Locate the cell with the specified text and output its [x, y] center coordinate. 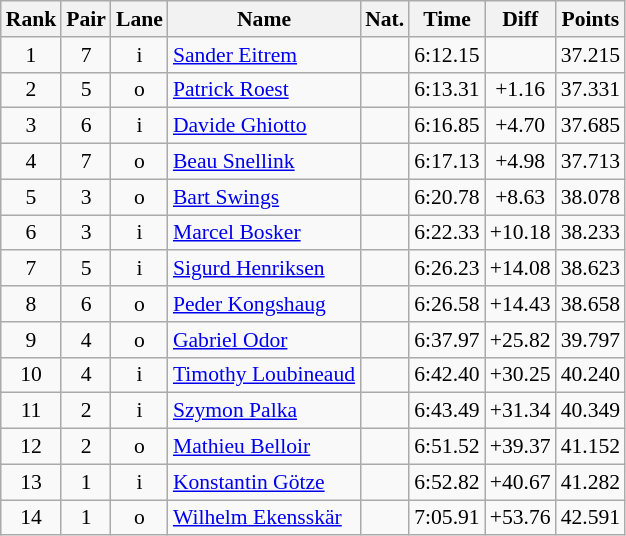
6:12.15 [446, 55]
37.685 [590, 126]
Beau Snellink [264, 162]
+4.70 [520, 126]
41.282 [590, 482]
6:17.13 [446, 162]
Points [590, 19]
Diff [520, 19]
Marcel Bosker [264, 233]
Wilhelm Ekensskär [264, 518]
+39.37 [520, 447]
6:26.23 [446, 269]
Nat. [384, 19]
Rank [32, 19]
6:13.31 [446, 90]
+14.43 [520, 304]
6:22.33 [446, 233]
13 [32, 482]
+4.98 [520, 162]
6:43.49 [446, 411]
37.215 [590, 55]
40.349 [590, 411]
8 [32, 304]
37.331 [590, 90]
39.797 [590, 340]
12 [32, 447]
38.658 [590, 304]
Sander Eitrem [264, 55]
6:16.85 [446, 126]
11 [32, 411]
+40.67 [520, 482]
+30.25 [520, 375]
Patrick Roest [264, 90]
Pair [86, 19]
Sigurd Henriksen [264, 269]
+1.16 [520, 90]
Szymon Palka [264, 411]
+31.34 [520, 411]
+53.76 [520, 518]
14 [32, 518]
6:37.97 [446, 340]
6:52.82 [446, 482]
6:26.58 [446, 304]
Time [446, 19]
Davide Ghiotto [264, 126]
6:20.78 [446, 197]
+14.08 [520, 269]
Peder Kongshaug [264, 304]
6:51.52 [446, 447]
Mathieu Belloir [264, 447]
Name [264, 19]
Timothy Loubineaud [264, 375]
Bart Swings [264, 197]
+25.82 [520, 340]
40.240 [590, 375]
Konstantin Götze [264, 482]
37.713 [590, 162]
7:05.91 [446, 518]
38.233 [590, 233]
42.591 [590, 518]
+8.63 [520, 197]
Gabriel Odor [264, 340]
41.152 [590, 447]
6:42.40 [446, 375]
38.623 [590, 269]
10 [32, 375]
Lane [140, 19]
38.078 [590, 197]
9 [32, 340]
+10.18 [520, 233]
